Pinpoint the cell where the given text exists, returning its (X, Y) midpoint coordinate. 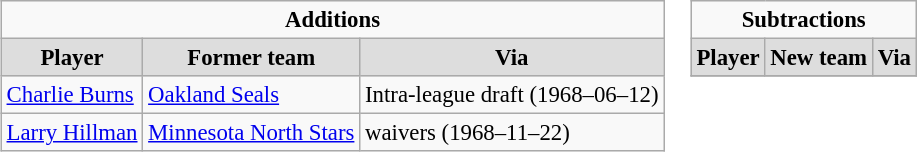
Subtractions (804, 20)
Charlie Burns (72, 95)
Oakland Seals (252, 95)
Additions (332, 20)
Minnesota North Stars (252, 133)
Intra-league draft (1968–06–12) (512, 95)
New team (818, 58)
Former team (252, 58)
waivers (1968–11–22) (512, 133)
Larry Hillman (72, 133)
